Detect which cell encompasses the target text, then output its (X, Y) center coordinate. 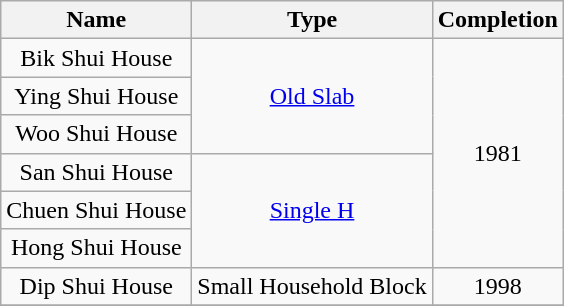
Ying Shui House (96, 96)
Type (312, 20)
1998 (498, 286)
1981 (498, 153)
Single H (312, 210)
Bik Shui House (96, 58)
Dip Shui House (96, 286)
Chuen Shui House (96, 210)
Hong Shui House (96, 248)
Old Slab (312, 96)
Woo Shui House (96, 134)
Small Household Block (312, 286)
San Shui House (96, 172)
Name (96, 20)
Completion (498, 20)
